Return the (x, y) coordinate for the center point of the cell that contains the specified text.  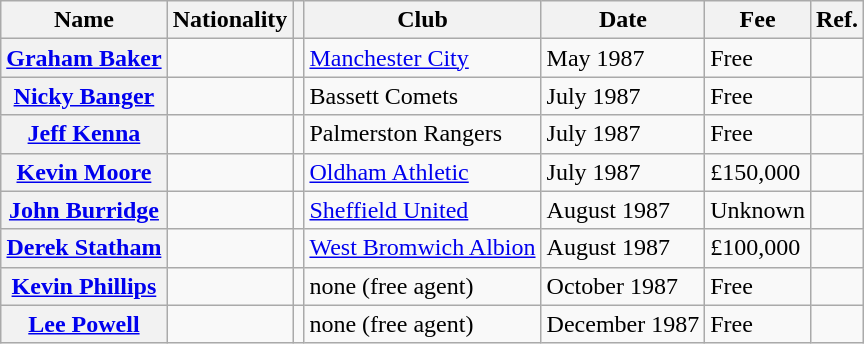
Fee (758, 20)
West Bromwich Albion (422, 248)
Lee Powell (84, 324)
Ref. (836, 20)
Graham Baker (84, 58)
Manchester City (422, 58)
May 1987 (623, 58)
£100,000 (758, 248)
Bassett Comets (422, 96)
John Burridge (84, 210)
Name (84, 20)
October 1987 (623, 286)
Club (422, 20)
Derek Statham (84, 248)
Sheffield United (422, 210)
£150,000 (758, 172)
Oldham Athletic (422, 172)
Unknown (758, 210)
Palmerston Rangers (422, 134)
Nicky Banger (84, 96)
Kevin Phillips (84, 286)
Jeff Kenna (84, 134)
Date (623, 20)
Kevin Moore (84, 172)
December 1987 (623, 324)
Nationality (230, 20)
